Find where the given text appears and provide that cell's center as [X, Y] coordinate. 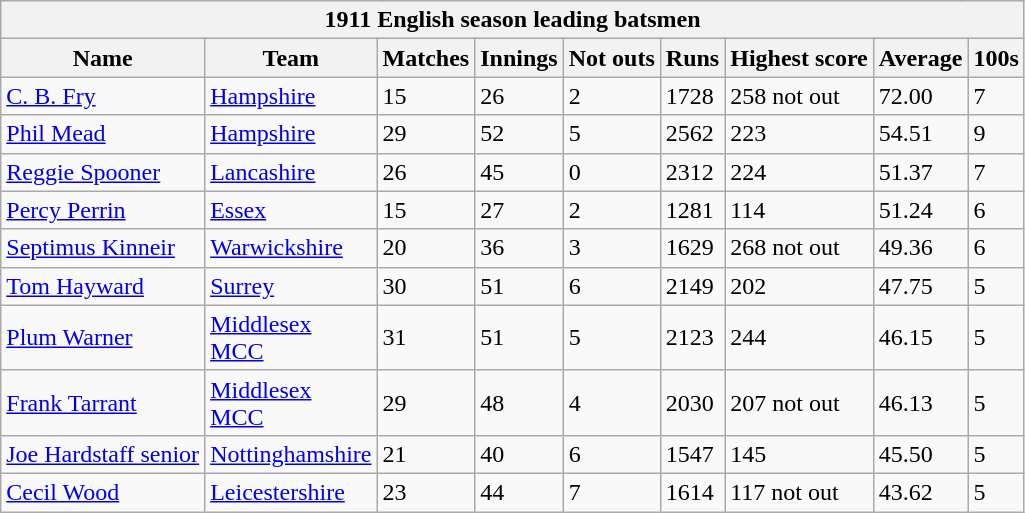
224 [800, 172]
2149 [692, 286]
Joe Hardstaff senior [103, 454]
Nottinghamshire [291, 454]
2030 [692, 402]
45 [519, 172]
Not outs [612, 58]
114 [800, 210]
20 [426, 248]
54.51 [920, 134]
30 [426, 286]
Tom Hayward [103, 286]
Frank Tarrant [103, 402]
Lancashire [291, 172]
258 not out [800, 96]
Surrey [291, 286]
3 [612, 248]
Leicestershire [291, 492]
117 not out [800, 492]
Highest score [800, 58]
45.50 [920, 454]
Essex [291, 210]
43.62 [920, 492]
31 [426, 338]
36 [519, 248]
Plum Warner [103, 338]
100s [996, 58]
244 [800, 338]
0 [612, 172]
C. B. Fry [103, 96]
52 [519, 134]
Septimus Kinneir [103, 248]
1629 [692, 248]
1281 [692, 210]
49.36 [920, 248]
1728 [692, 96]
Reggie Spooner [103, 172]
Average [920, 58]
2312 [692, 172]
268 not out [800, 248]
51.24 [920, 210]
51.37 [920, 172]
Name [103, 58]
2123 [692, 338]
223 [800, 134]
47.75 [920, 286]
Cecil Wood [103, 492]
207 not out [800, 402]
9 [996, 134]
Phil Mead [103, 134]
2562 [692, 134]
202 [800, 286]
44 [519, 492]
Innings [519, 58]
1614 [692, 492]
21 [426, 454]
Warwickshire [291, 248]
40 [519, 454]
145 [800, 454]
46.13 [920, 402]
1911 English season leading batsmen [513, 20]
Matches [426, 58]
4 [612, 402]
27 [519, 210]
46.15 [920, 338]
Team [291, 58]
1547 [692, 454]
72.00 [920, 96]
48 [519, 402]
23 [426, 492]
Runs [692, 58]
Percy Perrin [103, 210]
